For the text-containing cell, return its midpoint in [X, Y] coordinate format. 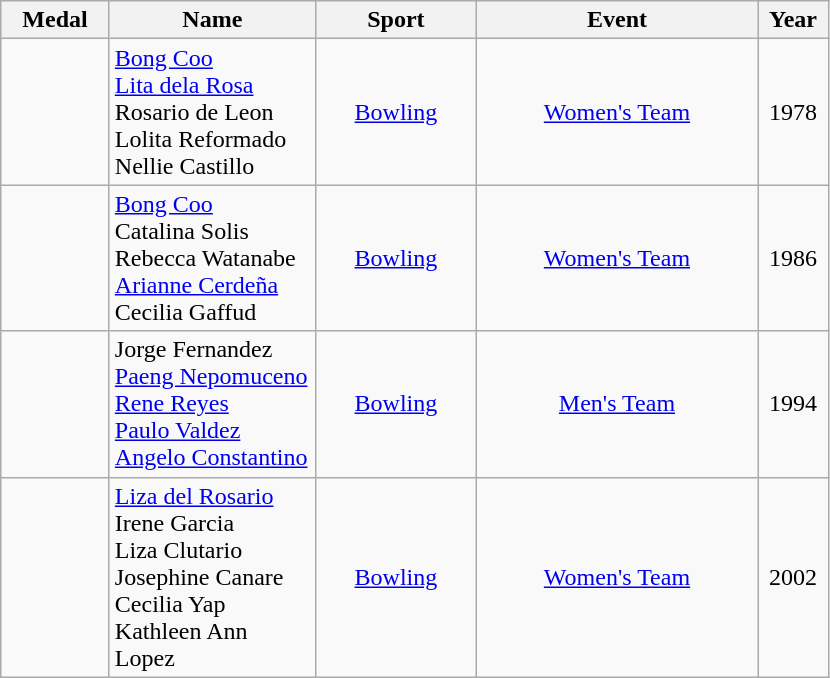
1978 [794, 112]
1986 [794, 258]
Name [212, 20]
Event [616, 20]
Sport [396, 20]
Bong CooCatalina SolisRebecca WatanabeArianne CerdeñaCecilia Gaffud [212, 258]
1994 [794, 404]
Medal [56, 20]
2002 [794, 577]
Jorge FernandezPaeng NepomucenoRene ReyesPaulo ValdezAngelo Constantino [212, 404]
Year [794, 20]
Bong CooLita dela RosaRosario de LeonLolita ReformadoNellie Castillo [212, 112]
Liza del RosarioIrene GarciaLiza ClutarioJosephine CanareCecilia YapKathleen Ann Lopez [212, 577]
Men's Team [616, 404]
